Return the [X, Y] coordinate for the center point of the cell that contains the specified text.  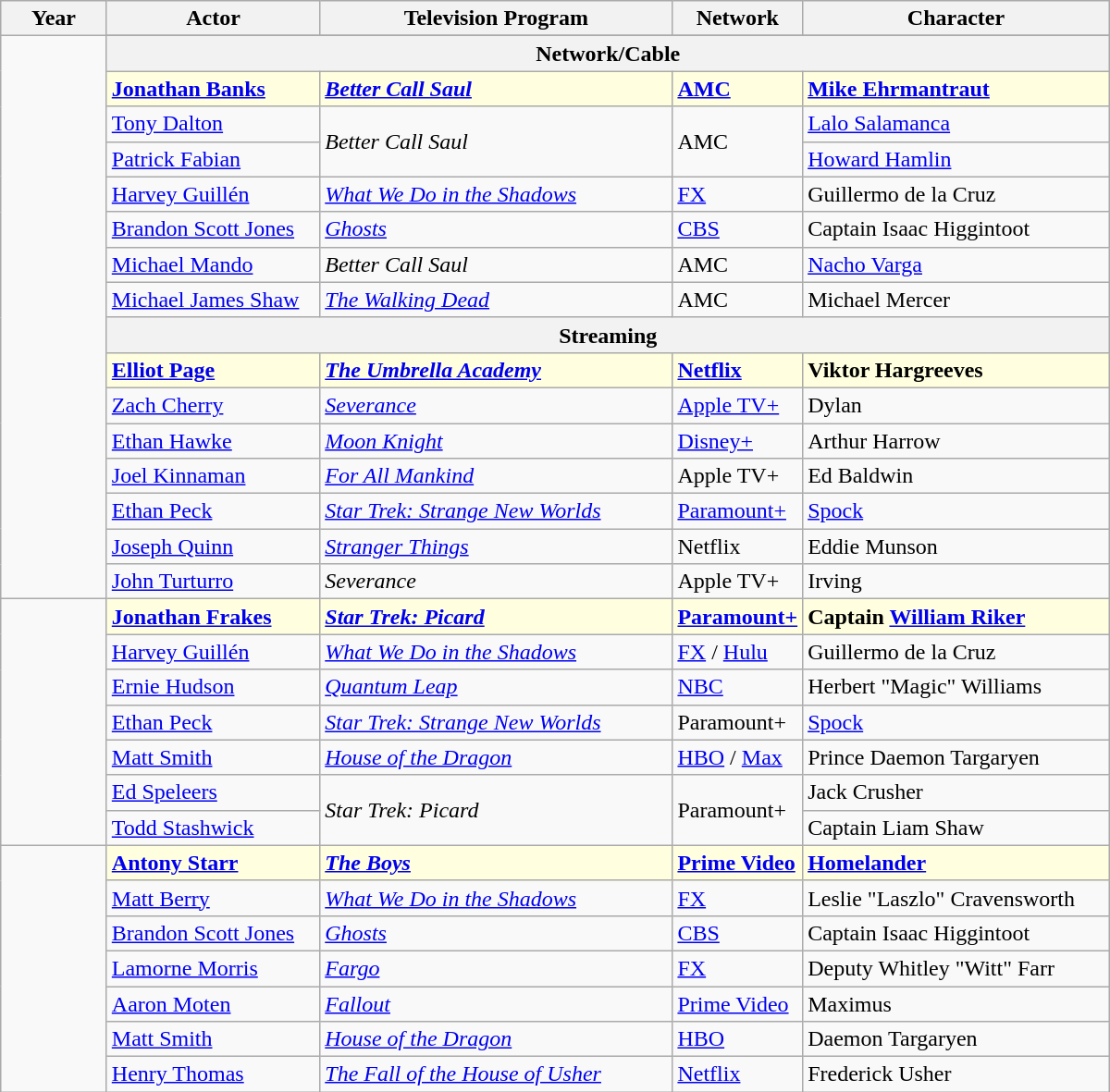
Moon Knight [496, 441]
Character [956, 18]
The Fall of the House of Usher [496, 1074]
Television Program [496, 18]
Zach Cherry [213, 405]
For All Mankind [496, 476]
Michael Mercer [956, 300]
Maximus [956, 1003]
Lamorne Morris [213, 968]
Jonathan Frakes [213, 617]
Homelander [956, 863]
Jonathan Banks [213, 89]
The Boys [496, 863]
HBO / Max [738, 757]
Viktor Hargreeves [956, 370]
Fargo [496, 968]
Aaron Moten [213, 1003]
HBO [738, 1039]
The Walking Dead [496, 300]
Disney+ [738, 441]
Network [738, 18]
Henry Thomas [213, 1074]
Irving [956, 582]
Michael James Shaw [213, 300]
Elliot Page [213, 370]
NBC [738, 687]
Fallout [496, 1003]
Herbert "Magic" Williams [956, 687]
Antony Starr [213, 863]
Year [54, 18]
Mike Ehrmantraut [956, 89]
Leslie "Laszlo" Cravensworth [956, 898]
Patrick Fabian [213, 159]
Joseph Quinn [213, 546]
Lalo Salamanca [956, 124]
Frederick Usher [956, 1074]
Eddie Munson [956, 546]
Captain William Riker [956, 617]
Ed Baldwin [956, 476]
Michael Mando [213, 264]
Dylan [956, 405]
Todd Stashwick [213, 828]
Streaming [608, 335]
Ernie Hudson [213, 687]
Jack Crusher [956, 792]
Daemon Targaryen [956, 1039]
Nacho Varga [956, 264]
FX / Hulu [738, 652]
Ed Speleers [213, 792]
Tony Dalton [213, 124]
Quantum Leap [496, 687]
Howard Hamlin [956, 159]
Network/Cable [608, 54]
Arthur Harrow [956, 441]
The Umbrella Academy [496, 370]
Deputy Whitley "Witt" Farr [956, 968]
Prince Daemon Targaryen [956, 757]
Actor [213, 18]
Joel Kinnaman [213, 476]
Matt Berry [213, 898]
Captain Liam Shaw [956, 828]
Stranger Things [496, 546]
John Turturro [213, 582]
Ethan Hawke [213, 441]
